Capture the cell that displays the provided text and extract its (X, Y) central coordinate. 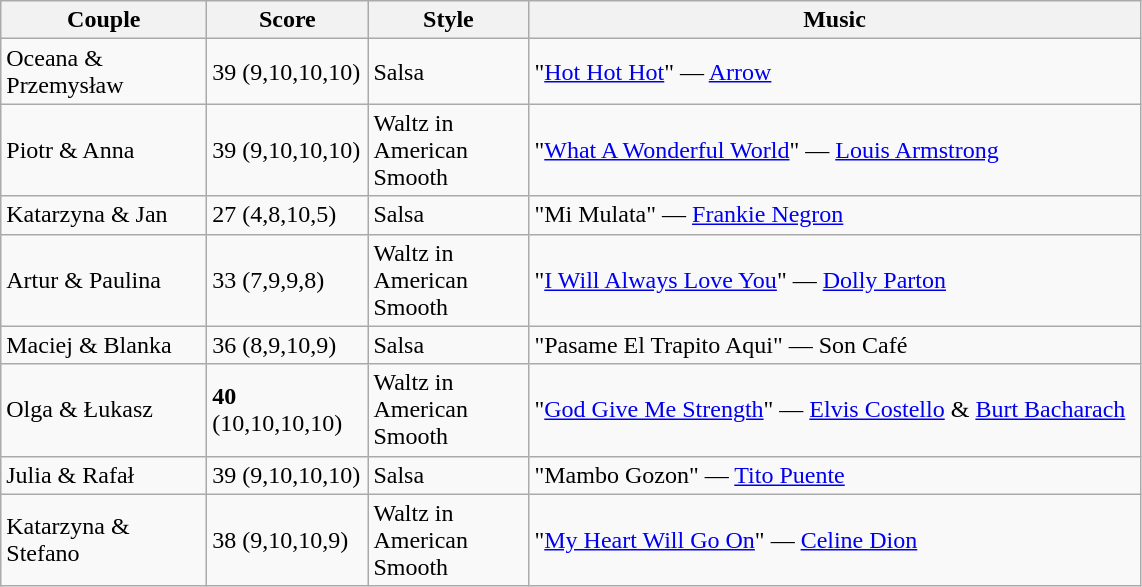
Olga & Łukasz (104, 410)
"Mi Mulata" — Frankie Negron (834, 215)
27 (4,8,10,5) (288, 215)
"What A Wonderful World" — Louis Armstrong (834, 150)
Maciej & Blanka (104, 345)
Style (448, 20)
Music (834, 20)
Couple (104, 20)
Oceana & Przemysław (104, 72)
40 (10,10,10,10) (288, 410)
"Mambo Gozon" — Tito Puente (834, 475)
Katarzyna & Jan (104, 215)
36 (8,9,10,9) (288, 345)
"Pasame El Trapito Aqui" — Son Café (834, 345)
Score (288, 20)
Piotr & Anna (104, 150)
Julia & Rafał (104, 475)
"I Will Always Love You" — Dolly Parton (834, 280)
"God Give Me Strength" — Elvis Costello & Burt Bacharach (834, 410)
Artur & Paulina (104, 280)
"My Heart Will Go On" — Celine Dion (834, 540)
Katarzyna & Stefano (104, 540)
38 (9,10,10,9) (288, 540)
"Hot Hot Hot" — Arrow (834, 72)
33 (7,9,9,8) (288, 280)
